Find where the given text appears and provide that cell's center as [x, y] coordinate. 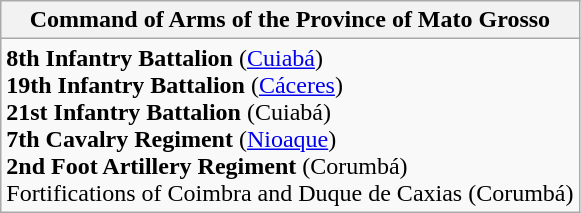
Command of Arms of the Province of Mato Grosso [290, 20]
